Return [x, y] of the center of cell containing provided text 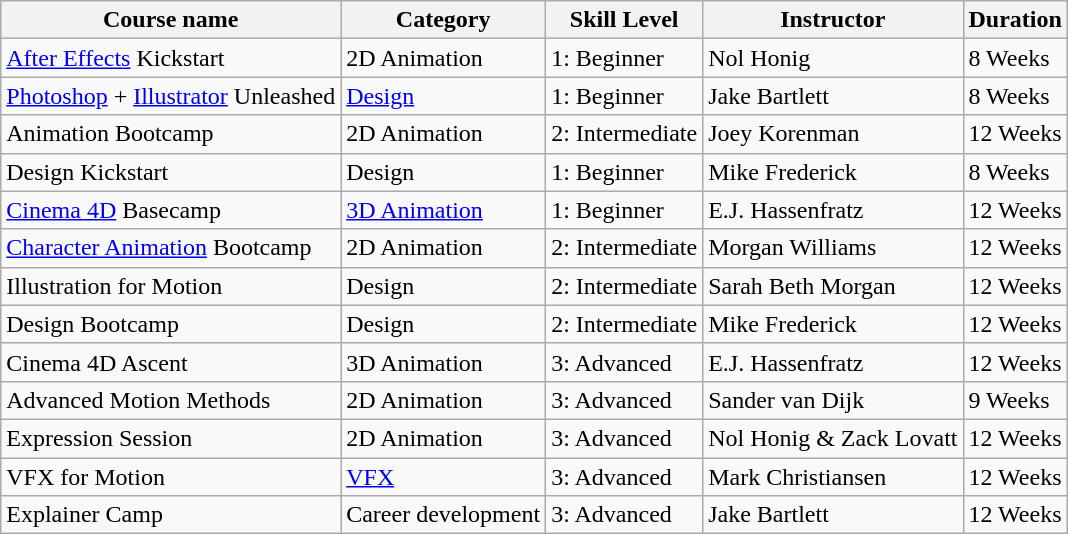
Category [444, 20]
Illustration for Motion [171, 286]
Duration [1015, 20]
Morgan Williams [833, 248]
Nol Honig & Zack Lovatt [833, 438]
Nol Honig [833, 58]
Sander van Dijk [833, 400]
Mark Christiansen [833, 477]
VFX for Motion [171, 477]
After Effects Kickstart [171, 58]
Career development [444, 515]
Joey Korenman [833, 134]
Animation Bootcamp [171, 134]
Explainer Camp [171, 515]
Character Animation Bootcamp [171, 248]
VFX [444, 477]
Design Kickstart [171, 172]
Instructor [833, 20]
Photoshop + Illustrator Unleashed [171, 96]
Cinema 4D Ascent [171, 362]
Sarah Beth Morgan [833, 286]
Skill Level [624, 20]
Course name [171, 20]
Cinema 4D Basecamp [171, 210]
9 Weeks [1015, 400]
Design Bootcamp [171, 324]
Advanced Motion Methods [171, 400]
Expression Session [171, 438]
